Detect which cell encompasses the target text, then output its (X, Y) center coordinate. 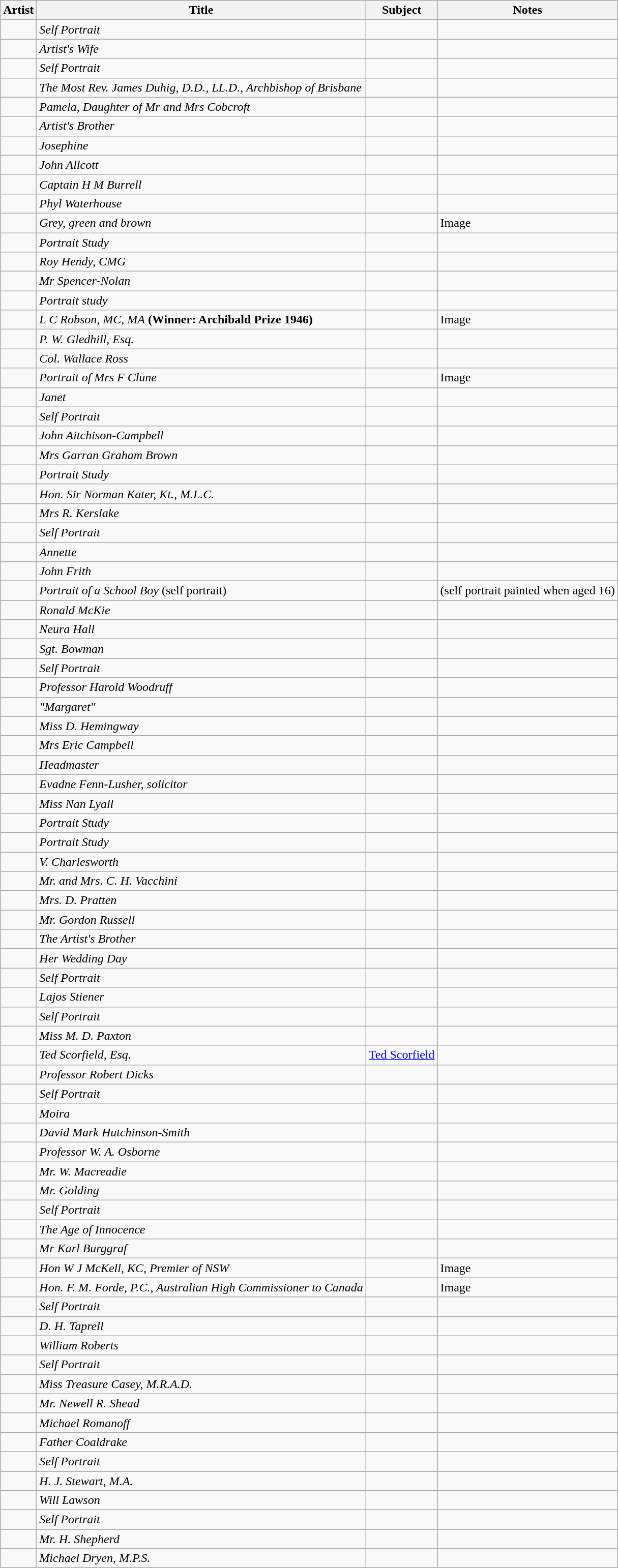
Hon W J McKell, KC, Premier of NSW (201, 1268)
L C Robson, MC, MA (Winner: Archibald Prize 1946) (201, 320)
Pamela, Daughter of Mr and Mrs Cobcroft (201, 107)
Miss Nan Lyall (201, 803)
Mr Spencer-Nolan (201, 281)
Subject (402, 10)
H. J. Stewart, M.A. (201, 1481)
John Aitchison-Campbell (201, 436)
V. Charlesworth (201, 862)
The Most Rev. James Duhig, D.D., LL.D., Archbishop of Brisbane (201, 87)
P. W. Gledhill, Esq. (201, 339)
Headmaster (201, 765)
Artist's Wife (201, 49)
Mrs R. Kerslake (201, 513)
Mrs Eric Campbell (201, 745)
Will Lawson (201, 1500)
Captain H M Burrell (201, 184)
John Frith (201, 571)
Ted Scorfield, Esq. (201, 1055)
Ted Scorfield (402, 1055)
Portrait study (201, 300)
Her Wedding Day (201, 958)
Lajos Stiener (201, 997)
John Allcott (201, 165)
Roy Hendy, CMG (201, 262)
Professor Harold Woodruff (201, 687)
Mrs. D. Pratten (201, 900)
Hon. Sir Norman Kater, Kt., M.L.C. (201, 494)
Annette (201, 552)
Sgt. Bowman (201, 649)
Miss M. D. Paxton (201, 1036)
Miss D. Hemingway (201, 726)
David Mark Hutchinson-Smith (201, 1132)
William Roberts (201, 1345)
Professor Robert Dicks (201, 1074)
Mr Karl Burggraf (201, 1249)
Mr. Golding (201, 1191)
Portrait of a School Boy (self portrait) (201, 591)
Mr. Newell R. Shead (201, 1403)
Artist's Brother (201, 126)
Michael Dryen, M.P.S. (201, 1558)
"Margaret" (201, 707)
Neura Hall (201, 629)
Col. Wallace Ross (201, 358)
Mr. H. Shepherd (201, 1539)
Mr. Gordon Russell (201, 920)
Father Coaldrake (201, 1442)
D. H. Taprell (201, 1326)
Michael Romanoff (201, 1423)
Title (201, 10)
Mrs Garran Graham Brown (201, 455)
Professor W. A. Osborne (201, 1152)
(self portrait painted when aged 16) (527, 591)
Phyl Waterhouse (201, 203)
Notes (527, 10)
Artist (18, 10)
Mr. and Mrs. C. H. Vacchini (201, 881)
Moira (201, 1113)
Janet (201, 397)
Mr. W. Macreadie (201, 1171)
Miss Treasure Casey, M.R.A.D. (201, 1384)
Hon. F. M. Forde, P.C., Australian High Commissioner to Canada (201, 1287)
Ronald McKie (201, 610)
Josephine (201, 145)
Evadne Fenn-Lusher, solicitor (201, 784)
The Age of Innocence (201, 1229)
The Artist's Brother (201, 939)
Portrait of Mrs F Clune (201, 378)
Grey, green and brown (201, 223)
